Locate the cell with the specified text and output its (X, Y) center coordinate. 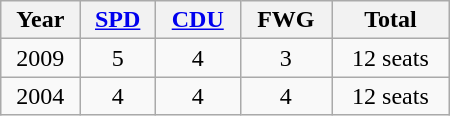
Year (40, 20)
FWG (286, 20)
2009 (40, 58)
3 (286, 58)
5 (118, 58)
Total (391, 20)
CDU (198, 20)
2004 (40, 96)
SPD (118, 20)
